Identify which cell holds the provided text, then report its (X, Y) central coordinate. 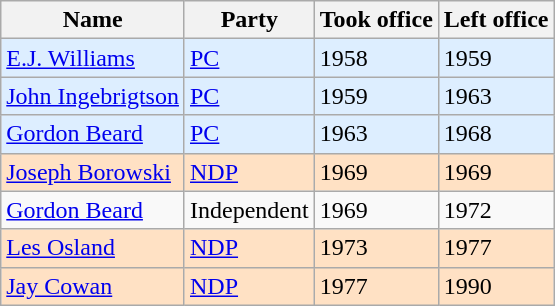
John Ingebrigtson (93, 96)
Left office (496, 20)
Independent (249, 210)
E.J. Williams (93, 58)
Joseph Borowski (93, 172)
1958 (376, 58)
Name (93, 20)
Les Osland (93, 248)
1973 (376, 248)
Party (249, 20)
Jay Cowan (93, 286)
1968 (496, 134)
1990 (496, 286)
Took office (376, 20)
1972 (496, 210)
